Extract the (X, Y) coordinate from the center of the cell holding the provided text.  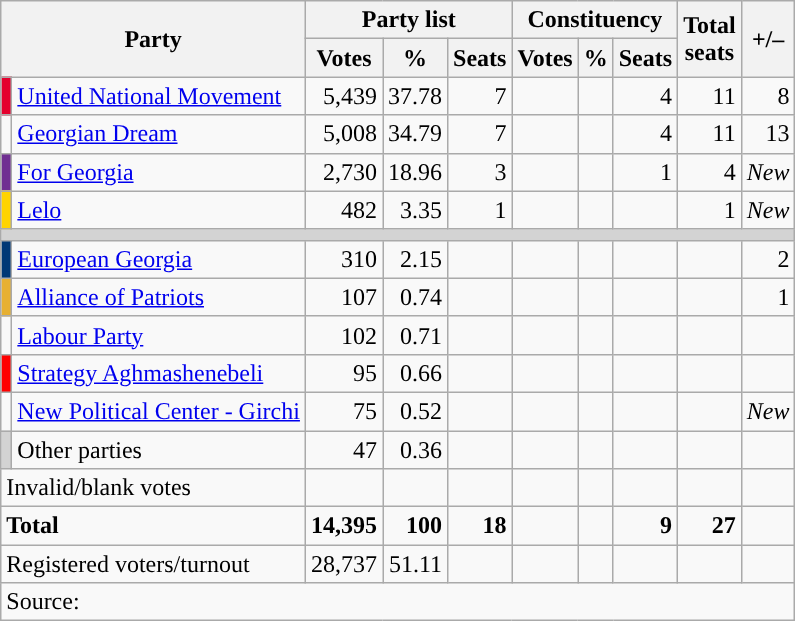
2 (768, 259)
37.78 (416, 96)
Constituency (595, 20)
0.36 (416, 449)
United National Movement (159, 96)
2.15 (416, 259)
New Political Center - Girchi (159, 411)
18 (480, 526)
47 (344, 449)
Party (154, 39)
107 (344, 297)
100 (416, 526)
3 (480, 172)
2,730 (344, 172)
0.52 (416, 411)
Totalseats (710, 39)
27 (710, 526)
Other parties (159, 449)
482 (344, 210)
Invalid/blank votes (154, 488)
5,439 (344, 96)
102 (344, 335)
Source: (398, 602)
8 (768, 96)
34.79 (416, 134)
Labour Party (159, 335)
310 (344, 259)
For Georgia (159, 172)
0.66 (416, 373)
0.74 (416, 297)
5,008 (344, 134)
European Georgia (159, 259)
Strategy Aghmashenebeli (159, 373)
14,395 (344, 526)
Georgian Dream (159, 134)
75 (344, 411)
18.96 (416, 172)
0.71 (416, 335)
Alliance of Patriots (159, 297)
+/– (768, 39)
28,737 (344, 564)
Party list (408, 20)
13 (768, 134)
Registered voters/turnout (154, 564)
51.11 (416, 564)
Total (154, 526)
95 (344, 373)
9 (645, 526)
3.35 (416, 210)
Lelo (159, 210)
